Locate the cell with the specified text and output its (x, y) center coordinate. 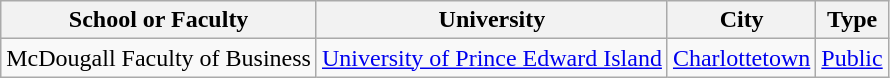
City (741, 20)
Type (852, 20)
University (492, 20)
Public (852, 58)
Charlottetown (741, 58)
McDougall Faculty of Business (159, 58)
University of Prince Edward Island (492, 58)
School or Faculty (159, 20)
